Capture the cell that displays the provided text and extract its (x, y) central coordinate. 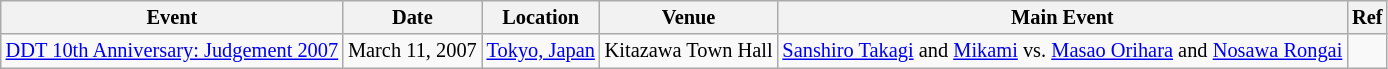
March 11, 2007 (412, 51)
Main Event (1062, 17)
DDT 10th Anniversary: Judgement 2007 (172, 51)
Date (412, 17)
Location (541, 17)
Kitazawa Town Hall (689, 51)
Tokyo, Japan (541, 51)
Venue (689, 17)
Ref (1367, 17)
Event (172, 17)
Sanshiro Takagi and Mikami vs. Masao Orihara and Nosawa Rongai (1062, 51)
